Search for the cell housing the specified text and yield its [x, y] center coordinate. 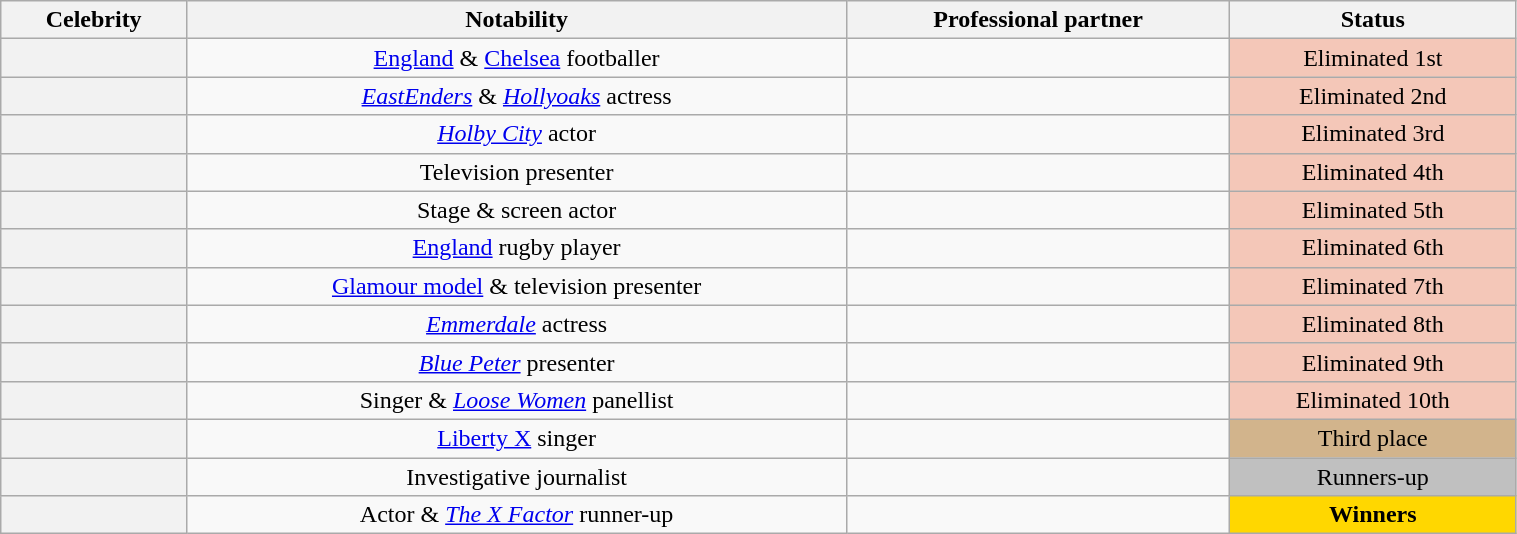
EastEnders & Hollyoaks actress [517, 96]
Professional partner [1038, 20]
Glamour model & television presenter [517, 286]
Eliminated 6th [1373, 248]
Winners [1373, 515]
England rugby player [517, 248]
Runners-up [1373, 477]
Television presenter [517, 172]
Holby City actor [517, 134]
Eliminated 9th [1373, 362]
Emmerdale actress [517, 324]
Status [1373, 20]
Actor & The X Factor runner-up [517, 515]
Stage & screen actor [517, 210]
Eliminated 7th [1373, 286]
Liberty X singer [517, 438]
England & Chelsea footballer [517, 58]
Eliminated 10th [1373, 400]
Eliminated 3rd [1373, 134]
Eliminated 5th [1373, 210]
Eliminated 8th [1373, 324]
Eliminated 1st [1373, 58]
Eliminated 4th [1373, 172]
Singer & Loose Women panellist [517, 400]
Notability [517, 20]
Blue Peter presenter [517, 362]
Eliminated 2nd [1373, 96]
Investigative journalist [517, 477]
Third place [1373, 438]
Celebrity [94, 20]
